Pinpoint the cell where the given text exists, returning its [x, y] midpoint coordinate. 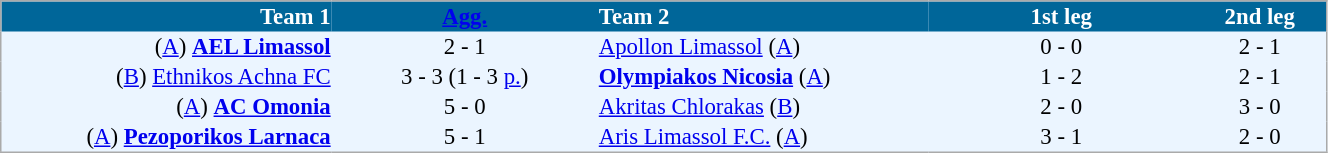
3 - 0 [1260, 107]
Aris Limassol F.C. (A) [762, 137]
(B) Ethnikos Achna FC [166, 77]
Apollon Limassol (A) [762, 47]
Team 2 [762, 16]
Team 1 [166, 16]
(A) AEL Limassol [166, 47]
1 - 2 [1062, 77]
5 - 1 [464, 137]
Akritas Chlorakas (B) [762, 107]
0 - 0 [1062, 47]
(A) AC Omonia [166, 107]
3 - 3 (1 - 3 p.) [464, 77]
3 - 1 [1062, 137]
Agg. [464, 16]
1st leg [1062, 16]
(A) Pezoporikos Larnaca [166, 137]
Olympiakos Nicosia (A) [762, 77]
5 - 0 [464, 107]
2nd leg [1260, 16]
